Provide the [X, Y] coordinate of the cell's center where the given text is located.  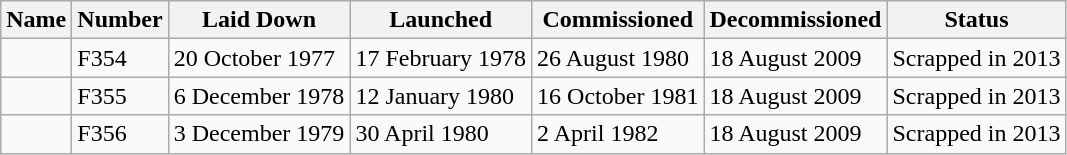
12 January 1980 [441, 96]
3 December 1979 [259, 134]
F356 [120, 134]
Name [36, 20]
20 October 1977 [259, 58]
2 April 1982 [618, 134]
Number [120, 20]
Status [976, 20]
F355 [120, 96]
16 October 1981 [618, 96]
26 August 1980 [618, 58]
Commissioned [618, 20]
6 December 1978 [259, 96]
Laid Down [259, 20]
Decommissioned [796, 20]
17 February 1978 [441, 58]
30 April 1980 [441, 134]
Launched [441, 20]
F354 [120, 58]
